Detect which cell encompasses the target text, then output its [x, y] center coordinate. 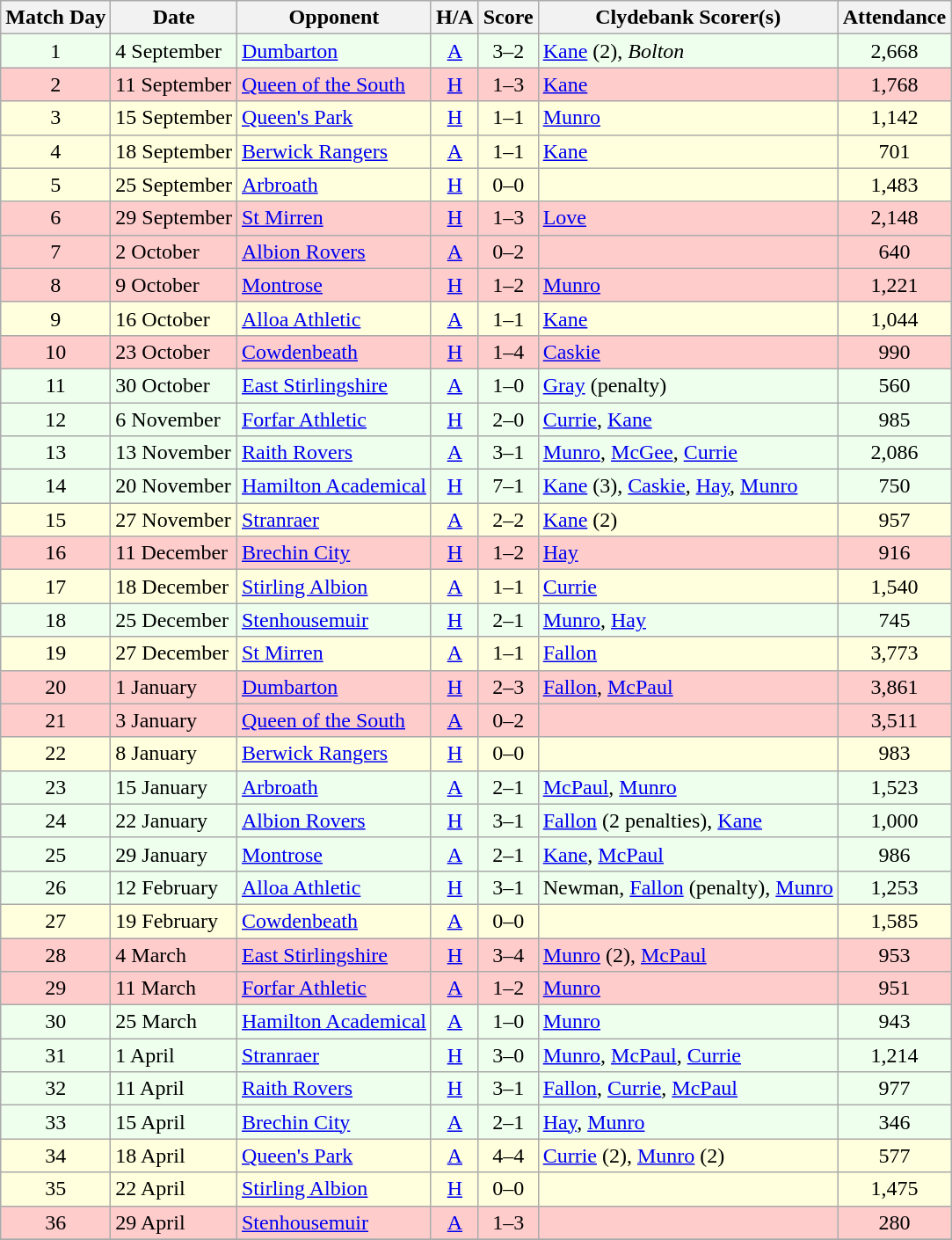
3 January [174, 720]
Fallon (2 penalties), Kane [687, 821]
28 [56, 954]
11 December [174, 553]
Kane (3), Caskie, Hay, Munro [687, 486]
Hay, Munro [687, 1122]
6 [56, 218]
8 [56, 285]
17 [56, 587]
1,475 [894, 1189]
16 October [174, 318]
1,253 [894, 887]
1–4 [508, 352]
Score [508, 18]
2,148 [894, 218]
3–0 [508, 1055]
Attendance [894, 18]
19 February [174, 921]
27 December [174, 653]
957 [894, 520]
16 [56, 553]
Love [687, 218]
27 [56, 921]
Caskie [687, 352]
346 [894, 1122]
701 [894, 151]
Currie (2), Munro (2) [687, 1156]
2–0 [508, 419]
2,668 [894, 51]
11 March [174, 988]
19 [56, 653]
Currie [687, 587]
11 [56, 385]
24 [56, 821]
3–4 [508, 954]
32 [56, 1089]
1,585 [894, 921]
1,483 [894, 185]
18 December [174, 587]
Newman, Fallon (penalty), Munro [687, 887]
27 November [174, 520]
15 [56, 520]
33 [56, 1122]
18 [56, 620]
3–2 [508, 51]
943 [894, 1022]
1 [56, 51]
35 [56, 1189]
25 March [174, 1022]
560 [894, 385]
1,142 [894, 118]
Kane (2), Bolton [687, 51]
29 January [174, 854]
13 [56, 453]
1,540 [894, 587]
Fallon [687, 653]
18 September [174, 151]
3,773 [894, 653]
Fallon, Currie, McPaul [687, 1089]
2 [56, 84]
3,511 [894, 720]
9 October [174, 285]
20 November [174, 486]
36 [56, 1222]
Clydebank Scorer(s) [687, 18]
5 [56, 185]
953 [894, 954]
280 [894, 1222]
Kane (2) [687, 520]
986 [894, 854]
2–2 [508, 520]
3,861 [894, 687]
951 [894, 988]
9 [56, 318]
3 [56, 118]
20 [56, 687]
22 January [174, 821]
1,214 [894, 1055]
29 [56, 988]
11 April [174, 1089]
22 [56, 754]
15 September [174, 118]
30 October [174, 385]
7–1 [508, 486]
1 January [174, 687]
2 October [174, 252]
990 [894, 352]
Munro, Hay [687, 620]
10 [56, 352]
25 [56, 854]
12 February [174, 887]
21 [56, 720]
8 January [174, 754]
15 January [174, 787]
1 April [174, 1055]
4 [56, 151]
577 [894, 1156]
Munro, McGee, Currie [687, 453]
7 [56, 252]
1,523 [894, 787]
750 [894, 486]
29 September [174, 218]
985 [894, 419]
H/A [454, 18]
12 [56, 419]
Munro (2), McPaul [687, 954]
Kane, McPaul [687, 854]
Gray (penalty) [687, 385]
2,086 [894, 453]
1,044 [894, 318]
Fallon, McPaul [687, 687]
Match Day [56, 18]
30 [56, 1022]
25 September [174, 185]
23 October [174, 352]
13 November [174, 453]
4 March [174, 954]
18 April [174, 1156]
1,000 [894, 821]
26 [56, 887]
4–4 [508, 1156]
977 [894, 1089]
Hay [687, 553]
22 April [174, 1189]
Munro, McPaul, Currie [687, 1055]
23 [56, 787]
6 November [174, 419]
4 September [174, 51]
14 [56, 486]
Date [174, 18]
15 April [174, 1122]
Opponent [334, 18]
1,768 [894, 84]
31 [56, 1055]
Currie, Kane [687, 419]
11 September [174, 84]
34 [56, 1156]
916 [894, 553]
29 April [174, 1222]
2–3 [508, 687]
25 December [174, 620]
McPaul, Munro [687, 787]
1,221 [894, 285]
640 [894, 252]
983 [894, 754]
745 [894, 620]
